Pinpoint the cell where the given text exists, returning its (X, Y) midpoint coordinate. 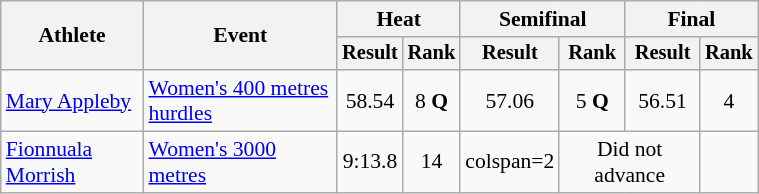
Women's 400 metres hurdles (240, 100)
8 Q (432, 100)
57.06 (510, 100)
4 (729, 100)
Semifinal (542, 19)
58.54 (370, 100)
Did not advance (630, 162)
Mary Appleby (72, 100)
Athlete (72, 36)
Final (692, 19)
colspan=2 (510, 162)
Women's 3000 metres (240, 162)
Fionnuala Morrish (72, 162)
5 Q (592, 100)
56.51 (662, 100)
14 (432, 162)
9:13.8 (370, 162)
Heat (398, 19)
Event (240, 36)
